Identify which cell holds the provided text, then report its [X, Y] central coordinate. 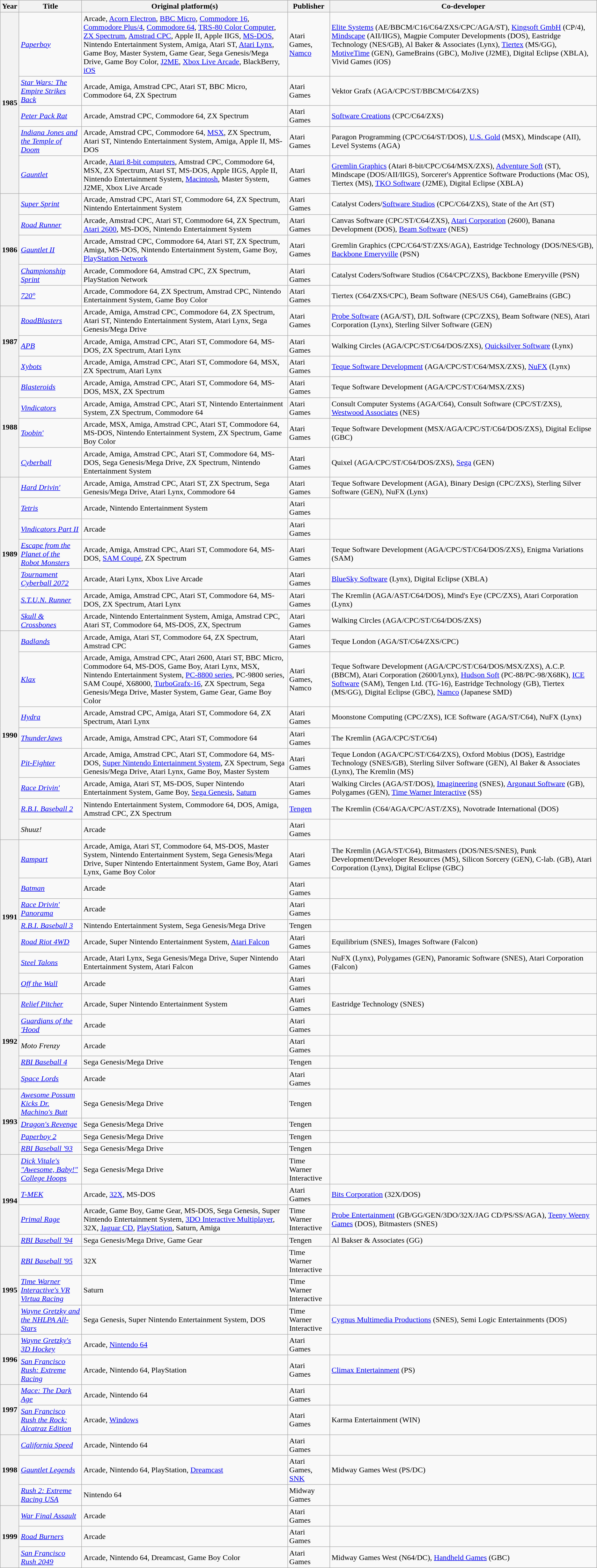
RBI Baseball 4 [50, 1062]
Primal Rage [50, 1219]
Paperboy 2 [50, 1137]
Cyberball [50, 462]
Paragon Programming (CPC/C64/ST/DOS), U.S. Gold (MSX), Mindscape (AII), Level Systems (AGA) [463, 141]
Arcade, Amiga, Amstrad CPC, Commodore 64, ZX Spectrum, Atari ST, Nintendo Entertainment System, Atari Lynx, Sega Genesis/Mega Drive [184, 320]
1996 [10, 1359]
Arcade, Amiga, Amstrad CPC, Atari ST, ZX Spectrum, Sega Genesis/Mega Drive, Atari Lynx, Commodore 64 [184, 487]
Arcade, Nintendo 64, PlayStation, Dreamcast [184, 1470]
Moonstone Computing (CPC/ZXS), ICE Software (AGA/ST/C64), NuFX (Lynx) [463, 717]
Teque Software Development (AGA), Binary Design (CPC/ZXS), Sterling Silver Software (GEN), NuFX (Lynx) [463, 487]
S.T.U.N. Runner [50, 600]
Hydra [50, 717]
1999 [10, 1536]
Teque London (AGA/ST/C64/ZXS/CPC) [463, 641]
Arcade, Nintendo Entertainment System, Amiga, Amstrad CPC, Atari ST, Commodore 64, MS-DOS, ZX, Spectrum [184, 621]
1990 [10, 735]
Arcade, Amiga, Amstrad CPC, Atari ST, Commodore 64, MS-DOS, SAM Coupé, ZX Spectrum [184, 554]
Blasteroids [50, 387]
Championship Sprint [50, 275]
Race Drivin' [50, 788]
Al Bakser & Associates (GG) [463, 1240]
Teque Software Development (MSX/AGA/CPC/ST/C64/DOS/ZXS), Digital Eclipse (GBC) [463, 433]
Race Drivin' Panorama [50, 909]
Rush 2: Extreme Racing USA [50, 1495]
San Francisco Rush 2049 [50, 1557]
RBI Baseball '95 [50, 1261]
Canvas Software (CPC/ST/C64/ZXS), Atari Corporation (2600), Banana Development (DOS), Beam Software (NES) [463, 225]
Arcade, Nintendo 64, Dreamcast, Game Boy Color [184, 1557]
Arcade, Amstrad CPC, Commodore 64, Atari ST, ZX Spectrum, Amiga, MS-DOS, Nintendo Entertainment System, Game Boy, PlayStation Network [184, 250]
Arcade, Amstrad CPC, Commodore 64, ZX Spectrum [184, 116]
1987 [10, 341]
Skull & Crossbones [50, 621]
Arcade, Atari Lynx, Sega Genesis/Mega Drive, Super Nintendo Entertainment System, Atari Falcon [184, 962]
Teque Software Development (AGA/CPC/ST/C64/DOS/ZXS), Enigma Variations (SAM) [463, 554]
Road Riot 4WD [50, 942]
BlueSky Software (Lynx), Digital Eclipse (XBLA) [463, 579]
Vektor Grafx (AGA/CPC/ST/BBCM/C64/ZXS) [463, 91]
Gremlin Graphics (CPC/C64/ST/ZXS/AGA), Eastridge Technology (DOS/NES/GB), Backbone Emeryville (PSN) [463, 250]
1998 [10, 1470]
Karma Entertainment (WIN) [463, 1420]
Saturn [184, 1290]
Space Lords [50, 1078]
1994 [10, 1200]
Walking Circles (AGA/ST/DOS), Imagineering (SNES), Argonaut Software (GB), Polygames (GEN), Time Warner Interactive (SS) [463, 788]
San Francisco Rush the Rock: Alcatraz Edition [50, 1420]
1997 [10, 1410]
1995 [10, 1290]
Arcade, Amstrad CPC, Amiga, Atari ST, Commodore 64, ZX Spectrum, Atari Lynx [184, 717]
Nintendo 64 [184, 1495]
Wayne Gretzky and the NHLPA All-Stars [50, 1320]
Batman [50, 888]
1992 [10, 1041]
Year [10, 6]
R.B.I. Baseball 3 [50, 925]
RBI Baseball '94 [50, 1240]
Equilibrium (SNES), Images Software (Falcon) [463, 942]
Steel Talons [50, 962]
Road Runner [50, 225]
Gauntlet Legends [50, 1470]
Guardians of the 'Hood [50, 1025]
California Speed [50, 1445]
Arcade, MSX, Amiga, Amstrad CPC, Atari ST, Commodore 64, MS-DOS, Nintendo Entertainment System, ZX Spectrum, Game Boy Color [184, 433]
Arcade, Super Nintendo Entertainment System [184, 1004]
The Kremlin (AGA/AST/C64/DOS), Mind's Eye (CPC/ZXS), Atari Corporation (Lynx) [463, 600]
Arcade, Nintendo 64, PlayStation [184, 1370]
Arcade, Amstrad CPC, Atari ST, Commodore 64, ZX Spectrum, Nintendo Entertainment System [184, 204]
Arcade, Amiga, Amstrad CPC, Atari ST, BBC Micro, Commodore 64, ZX Spectrum [184, 91]
Pit-Fighter [50, 763]
1985 [10, 103]
Peter Pack Rat [50, 116]
Original platform(s) [184, 6]
Gauntlet [50, 175]
R.B.I. Baseball 2 [50, 809]
720° [50, 295]
Probe Software (AGA/ST), DJL Software (CPC/ZXS), Beam Software (NES), Atari Corporation (Lynx), Sterling Silver Software (GEN) [463, 320]
Paperboy [50, 44]
Mace: The Dark Age [50, 1395]
Arcade, Windows [184, 1420]
Star Wars: The Empire Strikes Back [50, 91]
Atari Games, SNK [309, 1470]
Hard Drivin' [50, 487]
Arcade, Amiga, Atari ST, Commodore 64, ZX Spectrum, Amstrad CPC [184, 641]
Midway Games [309, 1495]
1988 [10, 427]
Awesome Possum Kicks Dr. Machino's Butt [50, 1104]
Time Warner Interactive's VR Virtua Racing [50, 1290]
Arcade, Amiga, Amstrad CPC, Atari ST, Commodore 64 [184, 738]
1991 [10, 917]
Sega Genesis/Mega Drive, Game Gear [184, 1240]
Arcade, Amiga, Atari ST, MS-DOS, Super Nintendo Entertainment System, Game Boy, Sega Genesis, Saturn [184, 788]
Catalyst Coders/Software Studios (C64/CPC/ZXS), Backbone Emeryville (PSN) [463, 275]
Vindicators [50, 408]
Relief Pitcher [50, 1004]
Arcade, Atari Lynx, Xbox Live Arcade [184, 579]
1993 [10, 1122]
Walking Circles (AGA/CPC/ST/C64/DOS/ZXS) [463, 621]
Indiana Jones and the Temple of Doom [50, 141]
Arcade, Nintendo Entertainment System [184, 508]
Probe Entertainment (GB/GG/GEN/3DO/32X/JAG CD/PS/SS/AGA), Teeny Weeny Games (DOS), Bitmasters (SNES) [463, 1219]
The Kremlin (C64/AGA/CPC/AST/ZXS), Novotrade International (DOS) [463, 809]
Moto Frenzy [50, 1045]
Title [50, 6]
T-MEK [50, 1195]
Dragon's Revenge [50, 1124]
San Francisco Rush: Extreme Racing [50, 1370]
Gauntlet II [50, 250]
Cygnus Multimedia Productions (SNES), Semi Logic Entertainments (DOS) [463, 1320]
Super Sprint [50, 204]
Arcade, 32X, MS-DOS [184, 1195]
Arcade, Amstrad CPC, Commodore 64, MSX, ZX Spectrum, Atari ST, Nintendo Entertainment System, Amiga, Apple II, MS-DOS [184, 141]
Wayne Gretzky's 3D Hockey [50, 1344]
Midway Games West (N64/DC), Handheld Games (GBC) [463, 1557]
1989 [10, 554]
Arcade, Commodore 64, ZX Spectrum, Amstrad CPC, Nintendo Entertainment System, Game Boy Color [184, 295]
Shuuz! [50, 830]
Tiertex (C64/ZXS/CPC), Beam Software (NES/US C64), GameBrains (GBC) [463, 295]
APB [50, 346]
Vindicators Part II [50, 529]
Arcade, Amiga, Amstrad CPC, Atari ST, Commodore 64, MS-DOS, Sega Genesis/Mega Drive, ZX Spectrum, Nintendo Entertainment System [184, 462]
Xybots [50, 367]
Road Burners [50, 1536]
Arcade, Amiga, Amstrad CPC, Atari ST, Commodore 64, MS-DOS, MSX, ZX Spectrum [184, 387]
Off the Wall [50, 983]
Tournament Cyberball 2072 [50, 579]
Publisher [309, 6]
32X [184, 1261]
Arcade, Super Nintendo Entertainment System, Atari Falcon [184, 942]
Sega Genesis, Super Nintendo Entertainment System, DOS [184, 1320]
1986 [10, 250]
Software Creations (CPC/C64/ZXS) [463, 116]
Tetris [50, 508]
Badlands [50, 641]
Rampart [50, 859]
Eastridge Technology (SNES) [463, 1004]
ThunderJaws [50, 738]
Arcade, Amstrad CPC, Atari ST, Commodore 64, ZX Spectrum, Atari 2600, MS-DOS, Nintendo Entertainment System [184, 225]
Escape from the Planet of the Robot Monsters [50, 554]
Midway Games West (PS/DC) [463, 1470]
Nintendo Entertainment System, Sega Genesis/Mega Drive [184, 925]
Walking Circles (AGA/CPC/ST/C64/DOS/ZXS), Quicksilver Software (Lynx) [463, 346]
NuFX (Lynx), Polygames (GEN), Panoramic Software (SNES), Atari Corporation (Falcon) [463, 962]
Toobin' [50, 433]
Quixel (AGA/CPC/ST/C64/DOS/ZXS), Sega (GEN) [463, 462]
Catalyst Coders/Software Studios (CPC/C64/ZXS), State of the Art (ST) [463, 204]
Consult Computer Systems (AGA/C64), Consult Software (CPC/ST/ZXS), Westwood Associates (NES) [463, 408]
Bits Corporation (32X/DOS) [463, 1195]
Arcade, Amiga, Amstrad CPC, Atari ST, Commodore 64, MSX, ZX Spectrum, Atari Lynx [184, 367]
War Final Assault [50, 1516]
Teque Software Development (AGA/CPC/ST/C64/MSX/ZXS) [463, 387]
Arcade, Amiga, Amstrad CPC, Atari ST, Nintendo Entertainment System, ZX Spectrum, Commodore 64 [184, 408]
Teque Software Development (AGA/CPC/ST/C64/MSX/ZXS), NuFX (Lynx) [463, 367]
Arcade, Commodore 64, Amstrad CPC, ZX Spectrum, PlayStation Network [184, 275]
RoadBlasters [50, 320]
Klax [50, 679]
Climax Entertainment (PS) [463, 1370]
RBI Baseball '93 [50, 1149]
Co-developer [463, 6]
Dick Vitale's "Awesome, Baby!" College Hoops [50, 1169]
Nintendo Entertainment System, Commodore 64, DOS, Amiga, Amstrad CPC, ZX Spectrum [184, 809]
The Kremlin (AGA/CPC/ST/C64) [463, 738]
